Capture the cell that displays the provided text and extract its [X, Y] central coordinate. 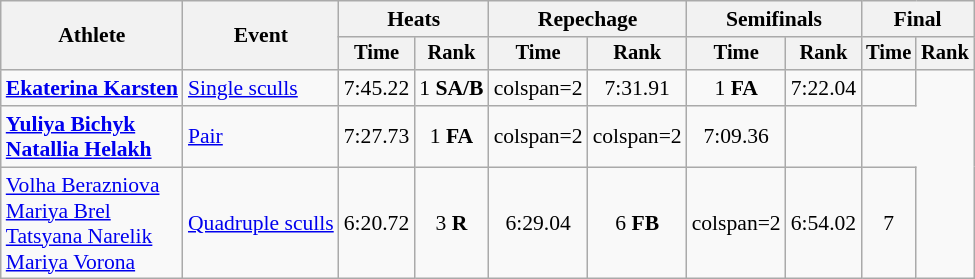
6 FB [638, 223]
7:27.73 [376, 136]
Final [917, 19]
Event [261, 36]
Quadruple sculls [261, 223]
Repechage [588, 19]
7:31.91 [638, 88]
Athlete [92, 36]
Single sculls [261, 88]
3 R [451, 223]
6:54.02 [824, 223]
Ekaterina Karsten [92, 88]
7:09.36 [736, 136]
Semifinals [774, 19]
7:45.22 [376, 88]
6:29.04 [538, 223]
Heats [414, 19]
6:20.72 [376, 223]
Yuliya BichykNatallia Helakh [92, 136]
7:22.04 [824, 88]
7 [888, 223]
Pair [261, 136]
Volha BerazniovaMariya BrelTatsyana NarelikMariya Vorona [92, 223]
1 SA/B [451, 88]
